Determine the [X, Y] coordinate at the center of the cell enclosing the given text.  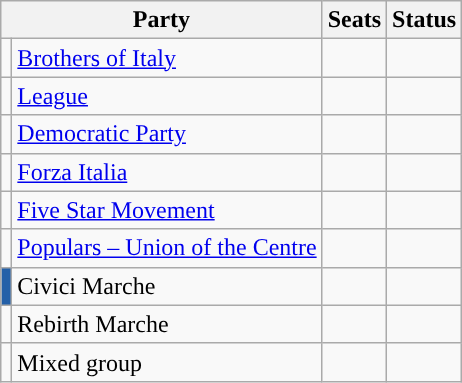
Seats [354, 20]
Civici Marche [167, 286]
Status [424, 20]
League [167, 96]
Mixed group [167, 362]
Rebirth Marche [167, 324]
Forza Italia [167, 172]
Populars – Union of the Centre [167, 248]
Democratic Party [167, 134]
Five Star Movement [167, 210]
Party [162, 20]
Brothers of Italy [167, 58]
